Search for the cell housing the specified text and yield its [X, Y] center coordinate. 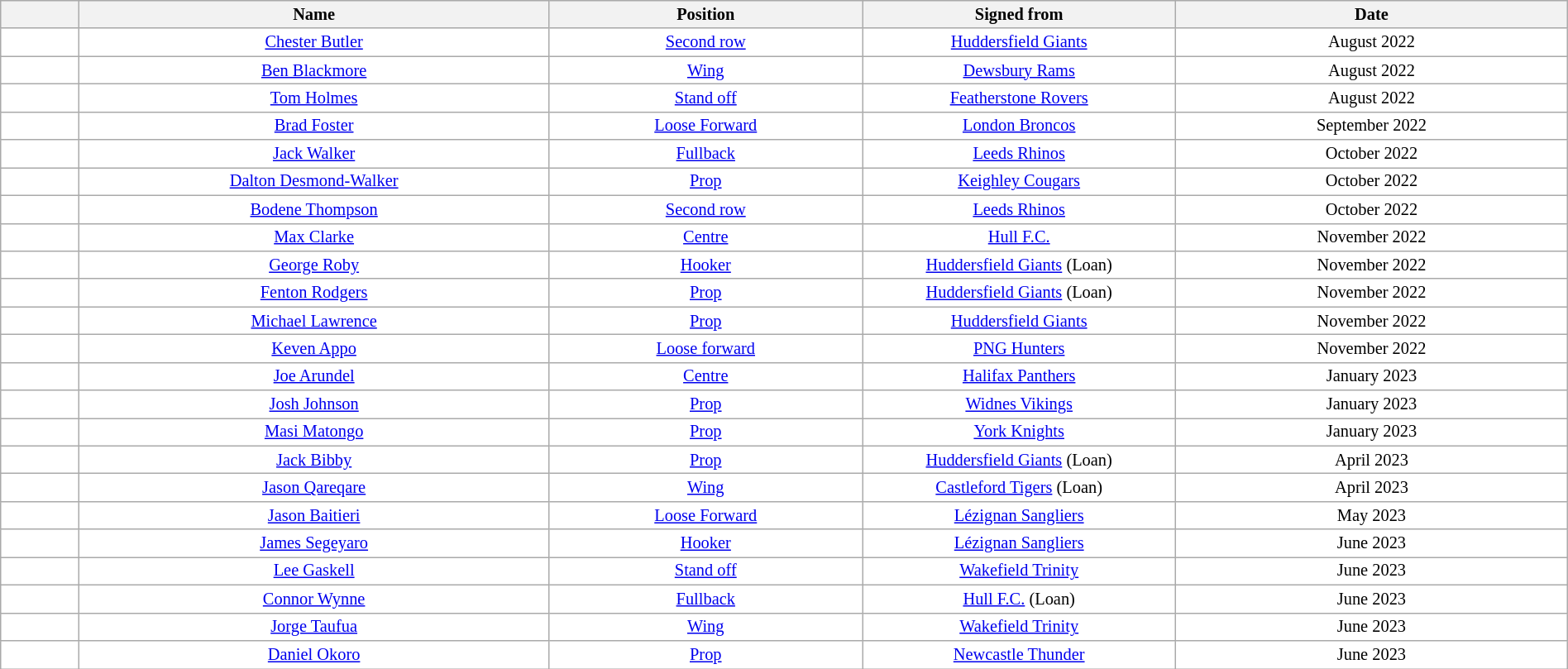
Dewsbury Rams [1019, 70]
Joe Arundel [313, 376]
Ben Blackmore [313, 70]
Castleford Tigers (Loan) [1019, 487]
Hull F.C. [1019, 237]
Date [1372, 14]
Loose forward [706, 348]
Tom Holmes [313, 98]
York Knights [1019, 432]
Fenton Rodgers [313, 293]
Position [706, 14]
September 2022 [1372, 126]
Name [313, 14]
Keighley Cougars [1019, 181]
Jack Walker [313, 154]
Hull F.C. (Loan) [1019, 599]
May 2023 [1372, 515]
Halifax Panthers [1019, 376]
Brad Foster [313, 126]
Daniel Okoro [313, 654]
Jack Bibby [313, 460]
Michael Lawrence [313, 321]
Widnes Vikings [1019, 404]
Connor Wynne [313, 599]
Jorge Taufua [313, 627]
London Broncos [1019, 126]
Josh Johnson [313, 404]
Max Clarke [313, 237]
Featherstone Rovers [1019, 98]
Newcastle Thunder [1019, 654]
Signed from [1019, 14]
Jason Qareqare [313, 487]
Lee Gaskell [313, 571]
Jason Baitieri [313, 515]
Masi Matongo [313, 432]
Keven Appo [313, 348]
PNG Hunters [1019, 348]
Bodene Thompson [313, 209]
James Segeyaro [313, 543]
Chester Butler [313, 42]
Dalton Desmond-Walker [313, 181]
George Roby [313, 265]
